Capture the cell that displays the provided text and extract its [X, Y] central coordinate. 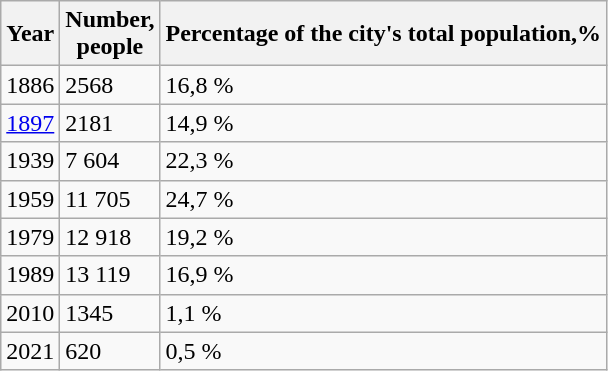
1345 [110, 313]
620 [110, 351]
1,1 % [384, 313]
0,5 % [384, 351]
1979 [30, 237]
1989 [30, 275]
13 119 [110, 275]
1897 [30, 123]
2021 [30, 351]
16,8 % [384, 85]
Percentage of the city's total population,% [384, 34]
1886 [30, 85]
2568 [110, 85]
Year [30, 34]
Number,people [110, 34]
1959 [30, 199]
11 705 [110, 199]
2010 [30, 313]
24,7 % [384, 199]
2181 [110, 123]
22,3 % [384, 161]
14,9 % [384, 123]
12 918 [110, 237]
19,2 % [384, 237]
16,9 % [384, 275]
7 604 [110, 161]
1939 [30, 161]
